Find where the given text appears and provide that cell's center as [x, y] coordinate. 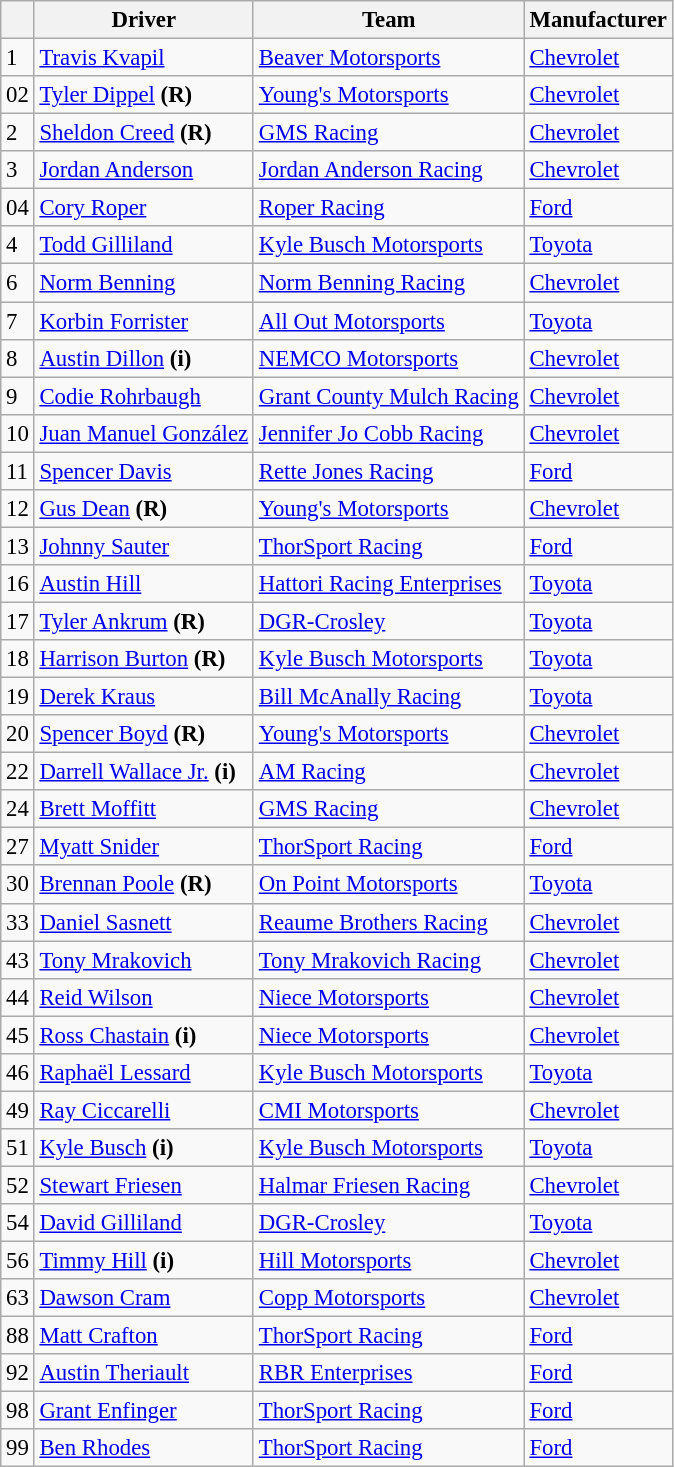
92 [18, 1373]
All Out Motorsports [388, 321]
Austin Hill [144, 584]
Norm Benning Racing [388, 283]
Jordan Anderson Racing [388, 170]
46 [18, 1073]
Hill Motorsports [388, 1261]
54 [18, 1223]
Driver [144, 20]
Korbin Forrister [144, 321]
10 [18, 433]
Tony Mrakovich [144, 960]
12 [18, 509]
43 [18, 960]
24 [18, 809]
Spencer Davis [144, 471]
Todd Gilliland [144, 245]
27 [18, 847]
Matt Crafton [144, 1336]
Rette Jones Racing [388, 471]
Austin Theriault [144, 1373]
Reaume Brothers Racing [388, 922]
33 [18, 922]
Derek Kraus [144, 697]
56 [18, 1261]
Hattori Racing Enterprises [388, 584]
18 [18, 659]
Team [388, 20]
Halmar Friesen Racing [388, 1185]
98 [18, 1411]
Darrell Wallace Jr. (i) [144, 772]
Grant Enfinger [144, 1411]
Dawson Cram [144, 1298]
11 [18, 471]
3 [18, 170]
6 [18, 283]
Brett Moffitt [144, 809]
52 [18, 1185]
16 [18, 584]
RBR Enterprises [388, 1373]
20 [18, 734]
Spencer Boyd (R) [144, 734]
Ray Ciccarelli [144, 1110]
Daniel Sasnett [144, 922]
Jordan Anderson [144, 170]
Tyler Dippel (R) [144, 95]
Manufacturer [598, 20]
63 [18, 1298]
Brennan Poole (R) [144, 885]
Roper Racing [388, 208]
Codie Rohrbaugh [144, 396]
Tyler Ankrum (R) [144, 621]
Juan Manuel González [144, 433]
Kyle Busch (i) [144, 1148]
AM Racing [388, 772]
Austin Dillon (i) [144, 358]
13 [18, 546]
Grant County Mulch Racing [388, 396]
Timmy Hill (i) [144, 1261]
2 [18, 133]
Johnny Sauter [144, 546]
Reid Wilson [144, 997]
8 [18, 358]
David Gilliland [144, 1223]
Raphaël Lessard [144, 1073]
04 [18, 208]
49 [18, 1110]
Jennifer Jo Cobb Racing [388, 433]
Tony Mrakovich Racing [388, 960]
Beaver Motorsports [388, 58]
45 [18, 1035]
9 [18, 396]
On Point Motorsports [388, 885]
30 [18, 885]
Travis Kvapil [144, 58]
Copp Motorsports [388, 1298]
Gus Dean (R) [144, 509]
51 [18, 1148]
7 [18, 321]
Ross Chastain (i) [144, 1035]
Cory Roper [144, 208]
02 [18, 95]
Myatt Snider [144, 847]
44 [18, 997]
19 [18, 697]
Norm Benning [144, 283]
CMI Motorsports [388, 1110]
1 [18, 58]
22 [18, 772]
4 [18, 245]
Harrison Burton (R) [144, 659]
17 [18, 621]
Stewart Friesen [144, 1185]
NEMCO Motorsports [388, 358]
Bill McAnally Racing [388, 697]
Sheldon Creed (R) [144, 133]
88 [18, 1336]
